From the cell containing the given text, extract its center point as [X, Y] coordinate. 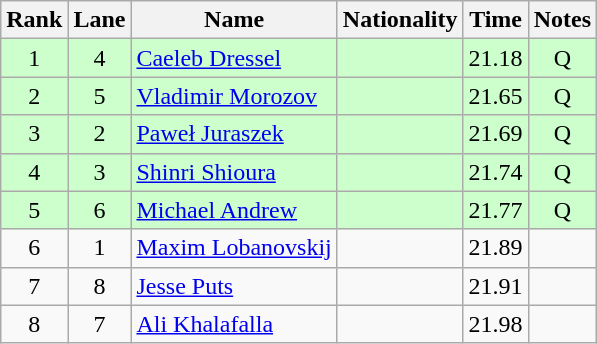
21.18 [496, 58]
21.98 [496, 324]
Rank [34, 20]
21.89 [496, 248]
Name [234, 20]
Vladimir Morozov [234, 96]
Jesse Puts [234, 286]
Ali Khalafalla [234, 324]
21.74 [496, 172]
21.91 [496, 286]
Shinri Shioura [234, 172]
21.65 [496, 96]
21.69 [496, 134]
Caeleb Dressel [234, 58]
Notes [562, 20]
Maxim Lobanovskij [234, 248]
21.77 [496, 210]
Paweł Juraszek [234, 134]
Lane [100, 20]
Time [496, 20]
Michael Andrew [234, 210]
Nationality [400, 20]
